Detect which cell encompasses the target text, then output its (X, Y) center coordinate. 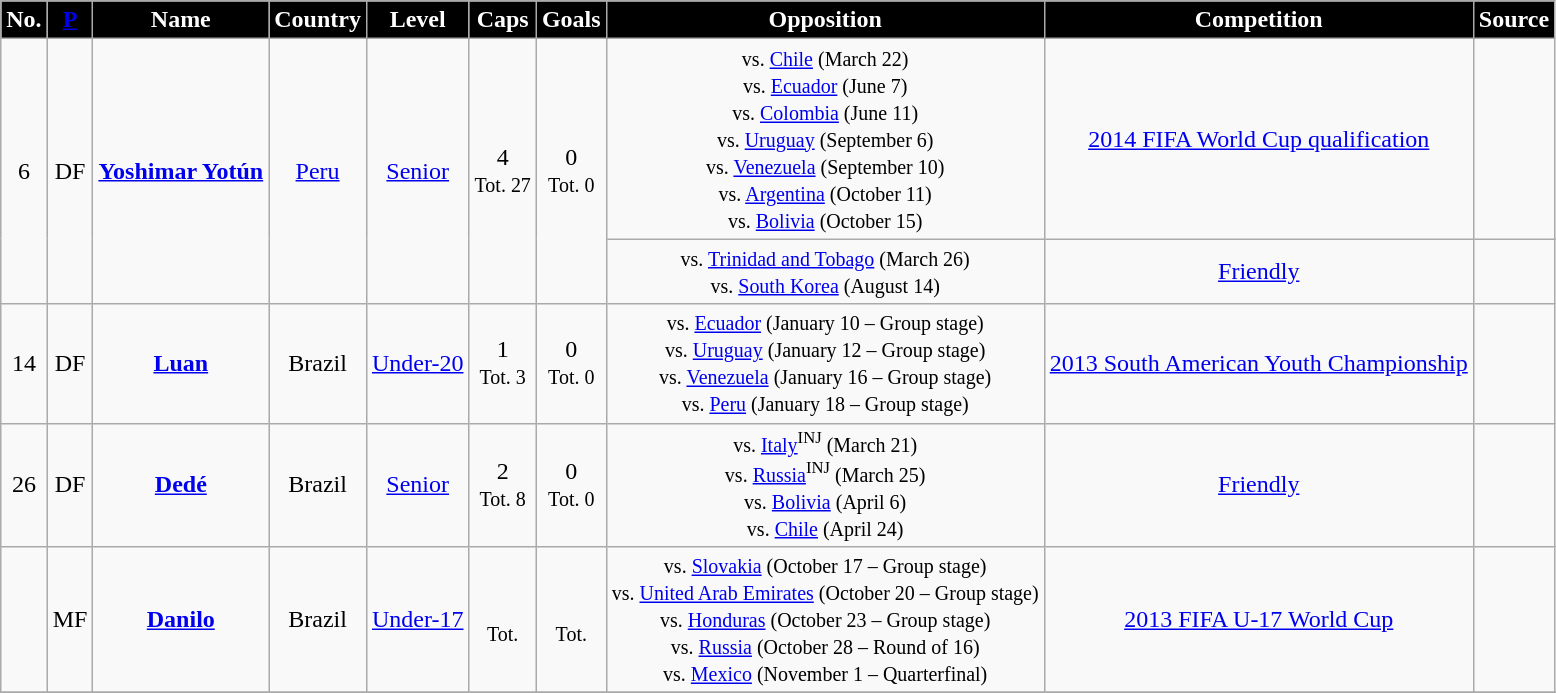
Peru (318, 172)
Yoshimar Yotún (181, 172)
6 (24, 172)
MF (70, 619)
Country (318, 20)
Opposition (825, 20)
Caps (502, 20)
2013 FIFA U-17 World Cup (1258, 619)
Dedé (181, 484)
Under-20 (418, 364)
Danilo (181, 619)
Under-17 (418, 619)
26 (24, 484)
14 (24, 364)
2013 South American Youth Championship (1258, 364)
vs. ItalyINJ (March 21)vs. RussiaINJ (March 25)vs. Bolivia (April 6)vs. Chile (April 24) (825, 484)
2014 FIFA World Cup qualification (1258, 139)
2 Tot. 8 (502, 484)
No. (24, 20)
Level (418, 20)
Competition (1258, 20)
vs. Trinidad and Tobago (March 26)vs. South Korea (August 14) (825, 272)
Source (1514, 20)
P (70, 20)
1 Tot. 3 (502, 364)
Goals (571, 20)
Name (181, 20)
4 Tot. 27 (502, 172)
Luan (181, 364)
